Extract the (x, y) coordinate from the center of the cell holding the provided text.  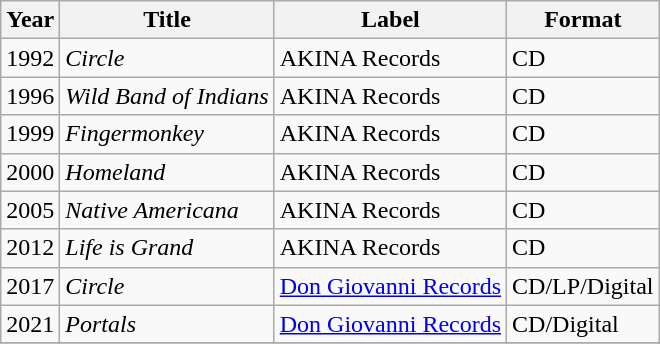
1999 (30, 134)
CD/Digital (583, 324)
CD/LP/Digital (583, 286)
Format (583, 20)
2000 (30, 172)
1996 (30, 96)
Wild Band of Indians (167, 96)
Label (390, 20)
2005 (30, 210)
Year (30, 20)
1992 (30, 58)
Native Americana (167, 210)
Homeland (167, 172)
2021 (30, 324)
Title (167, 20)
Fingermonkey (167, 134)
2012 (30, 248)
Portals (167, 324)
2017 (30, 286)
Life is Grand (167, 248)
